Capture the cell that displays the provided text and extract its [X, Y] central coordinate. 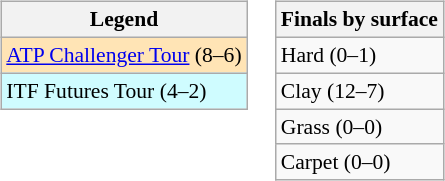
Grass (0–0) [360, 127]
Hard (0–1) [360, 55]
Carpet (0–0) [360, 162]
ITF Futures Tour (4–2) [124, 91]
ATP Challenger Tour (8–6) [124, 55]
Legend [124, 20]
Clay (12–7) [360, 91]
Finals by surface [360, 20]
